Identify which cell holds the provided text, then report its [x, y] central coordinate. 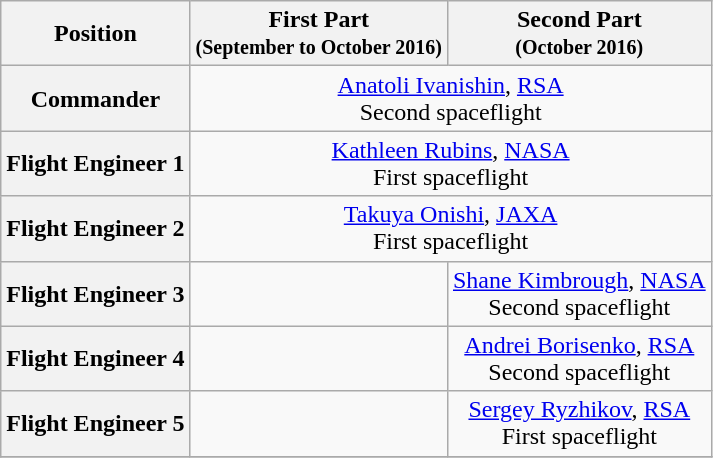
First Part(September to October 2016) [318, 34]
Flight Engineer 2 [96, 228]
Flight Engineer 3 [96, 294]
Andrei Borisenko, RSASecond spaceflight [579, 358]
Position [96, 34]
Takuya Onishi, JAXAFirst spaceflight [450, 228]
Commander [96, 98]
Anatoli Ivanishin, RSASecond spaceflight [450, 98]
Flight Engineer 5 [96, 424]
Shane Kimbrough, NASASecond spaceflight [579, 294]
Second Part(October 2016) [579, 34]
Flight Engineer 1 [96, 164]
Flight Engineer 4 [96, 358]
Kathleen Rubins, NASAFirst spaceflight [450, 164]
Sergey Ryzhikov, RSAFirst spaceflight [579, 424]
